For the text-containing cell, return its midpoint in [X, Y] coordinate format. 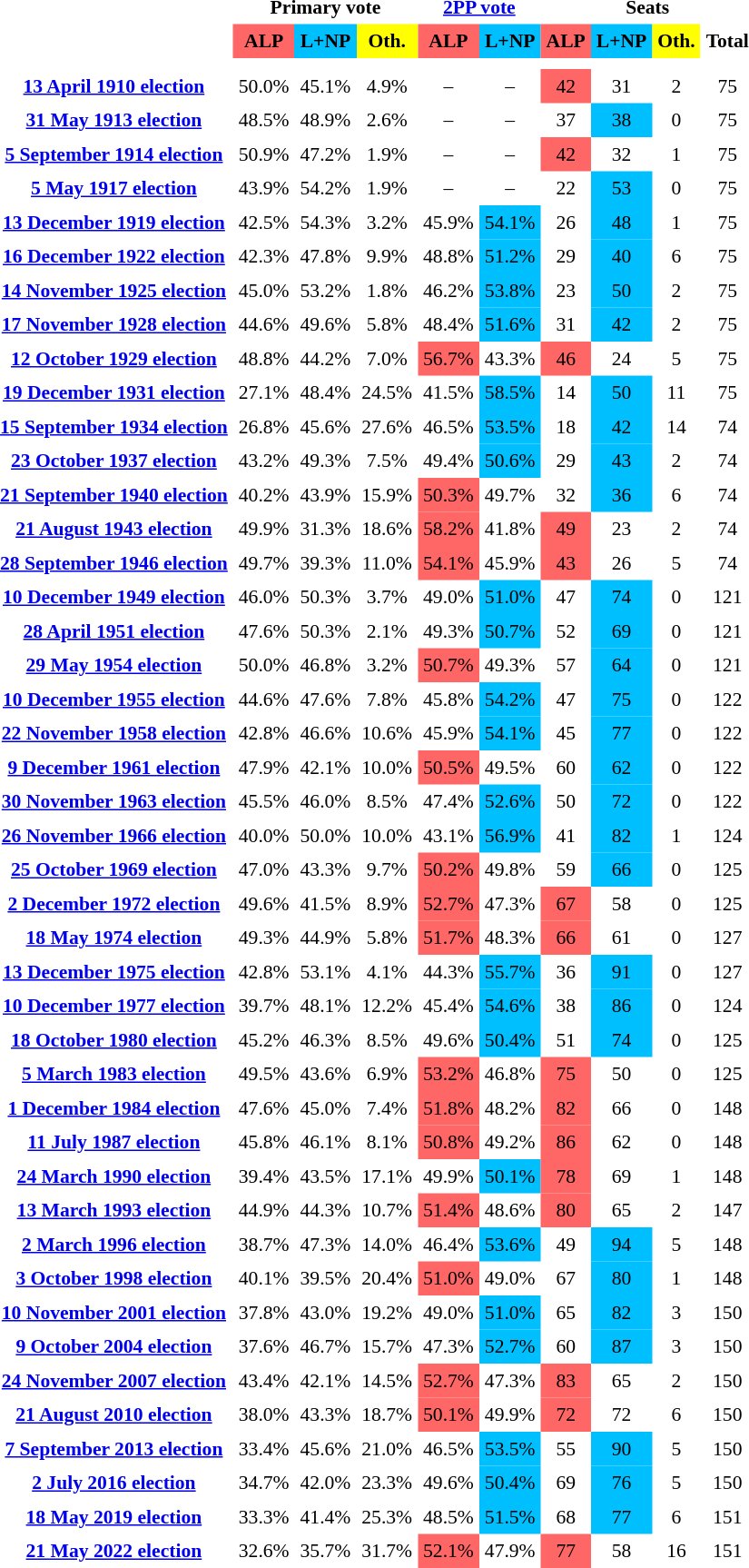
94 [621, 1245]
6.9% [387, 1074]
3.7% [387, 597]
55.7% [510, 972]
46.6% [326, 733]
40 [621, 256]
46.4% [448, 1245]
41.4% [326, 1517]
8.1% [387, 1142]
40.2% [264, 495]
22 [567, 188]
51.8% [448, 1108]
14.0% [387, 1245]
37 [567, 120]
49.2% [510, 1142]
9.9% [387, 256]
53.1% [326, 972]
15.7% [387, 1346]
51.4% [448, 1210]
47.4% [448, 801]
39.5% [326, 1278]
52 [567, 631]
7.5% [387, 461]
53.6% [510, 1245]
41.8% [510, 529]
31.7% [387, 1551]
24 [621, 359]
54.6% [510, 1006]
47.0% [264, 869]
45.5% [264, 801]
43.5% [326, 1176]
20.4% [387, 1278]
33.4% [264, 1449]
61 [621, 938]
1.8% [387, 291]
43.6% [326, 1074]
42.3% [264, 256]
31.3% [326, 529]
43.2% [264, 461]
53.8% [510, 291]
58.5% [510, 392]
90 [621, 1449]
41 [567, 836]
46.7% [326, 1346]
23.3% [387, 1483]
8.9% [387, 904]
51.6% [510, 324]
27.6% [387, 427]
17.1% [387, 1176]
50.8% [448, 1142]
46.3% [326, 1040]
39.7% [264, 1006]
18.6% [387, 529]
11 [675, 392]
45.1% [326, 86]
76 [621, 1483]
25.3% [387, 1517]
37.8% [264, 1313]
51.7% [448, 938]
45.4% [448, 1006]
15.9% [387, 495]
40.0% [264, 836]
45 [567, 733]
9.7% [387, 869]
64 [621, 665]
11.0% [387, 563]
44.2% [326, 359]
56.7% [448, 359]
50.6% [510, 461]
38.0% [264, 1414]
26.8% [264, 427]
43.0% [326, 1313]
37.6% [264, 1346]
68 [567, 1517]
39.4% [264, 1176]
18.7% [387, 1414]
42.5% [264, 223]
49.8% [510, 869]
53 [621, 188]
52.6% [510, 801]
7.8% [387, 700]
16 [675, 1551]
19.2% [387, 1313]
7.0% [387, 359]
46 [567, 359]
51 [567, 1040]
52.1% [448, 1551]
57 [567, 665]
91 [621, 972]
59 [567, 869]
50.9% [264, 154]
46.1% [326, 1142]
4.9% [387, 86]
55 [567, 1449]
58.2% [448, 529]
48 [621, 223]
49.4% [448, 461]
35.7% [326, 1551]
14.5% [387, 1381]
2.1% [387, 631]
48.3% [510, 938]
12.2% [387, 1006]
2.6% [387, 120]
47.2% [326, 154]
38.7% [264, 1245]
51.2% [510, 256]
45.2% [264, 1040]
48.6% [510, 1210]
87 [621, 1346]
27.1% [264, 392]
48.2% [510, 1108]
47.8% [326, 256]
50.5% [448, 768]
24.5% [387, 392]
18 [567, 427]
46.2% [448, 291]
4.1% [387, 972]
34.7% [264, 1483]
42.0% [326, 1483]
33.3% [264, 1517]
54.3% [326, 223]
83 [567, 1381]
56.9% [510, 836]
40.1% [264, 1278]
51.5% [510, 1517]
50.2% [448, 869]
32.6% [264, 1551]
43.4% [264, 1381]
10.6% [387, 733]
43.1% [448, 836]
48.9% [326, 120]
7.4% [387, 1108]
39.3% [326, 563]
78 [567, 1176]
10.7% [387, 1210]
21.0% [387, 1449]
48.1% [326, 1006]
